Locate the cell with the specified text and output its (X, Y) center coordinate. 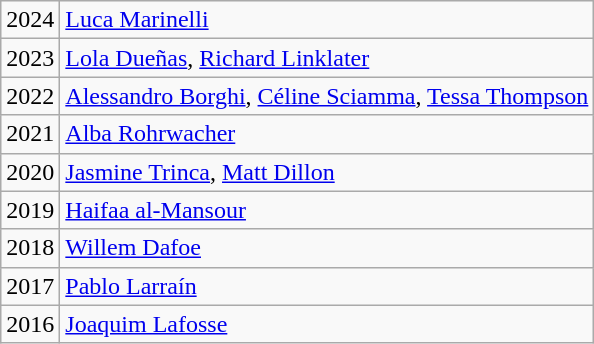
2020 (30, 172)
Haifaa al-Mansour (327, 210)
Jasmine Trinca, Matt Dillon (327, 172)
2019 (30, 210)
2016 (30, 324)
2024 (30, 20)
Pablo Larraín (327, 286)
2018 (30, 248)
2022 (30, 96)
Alba Rohrwacher (327, 134)
Joaquim Lafosse (327, 324)
Luca Marinelli (327, 20)
2023 (30, 58)
Lola Dueñas, Richard Linklater (327, 58)
Willem Dafoe (327, 248)
2021 (30, 134)
2017 (30, 286)
Alessandro Borghi, Céline Sciamma, Tessa Thompson (327, 96)
